Determine the [x, y] coordinate at the center of the cell enclosing the given text.  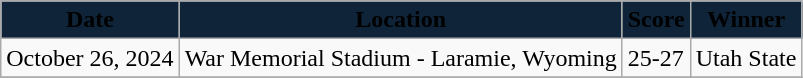
Location [400, 20]
Utah State [746, 58]
War Memorial Stadium - Laramie, Wyoming [400, 58]
Date [90, 20]
25-27 [656, 58]
Score [656, 20]
Winner [746, 20]
October 26, 2024 [90, 58]
